Locate the cell with the specified text and output its (X, Y) center coordinate. 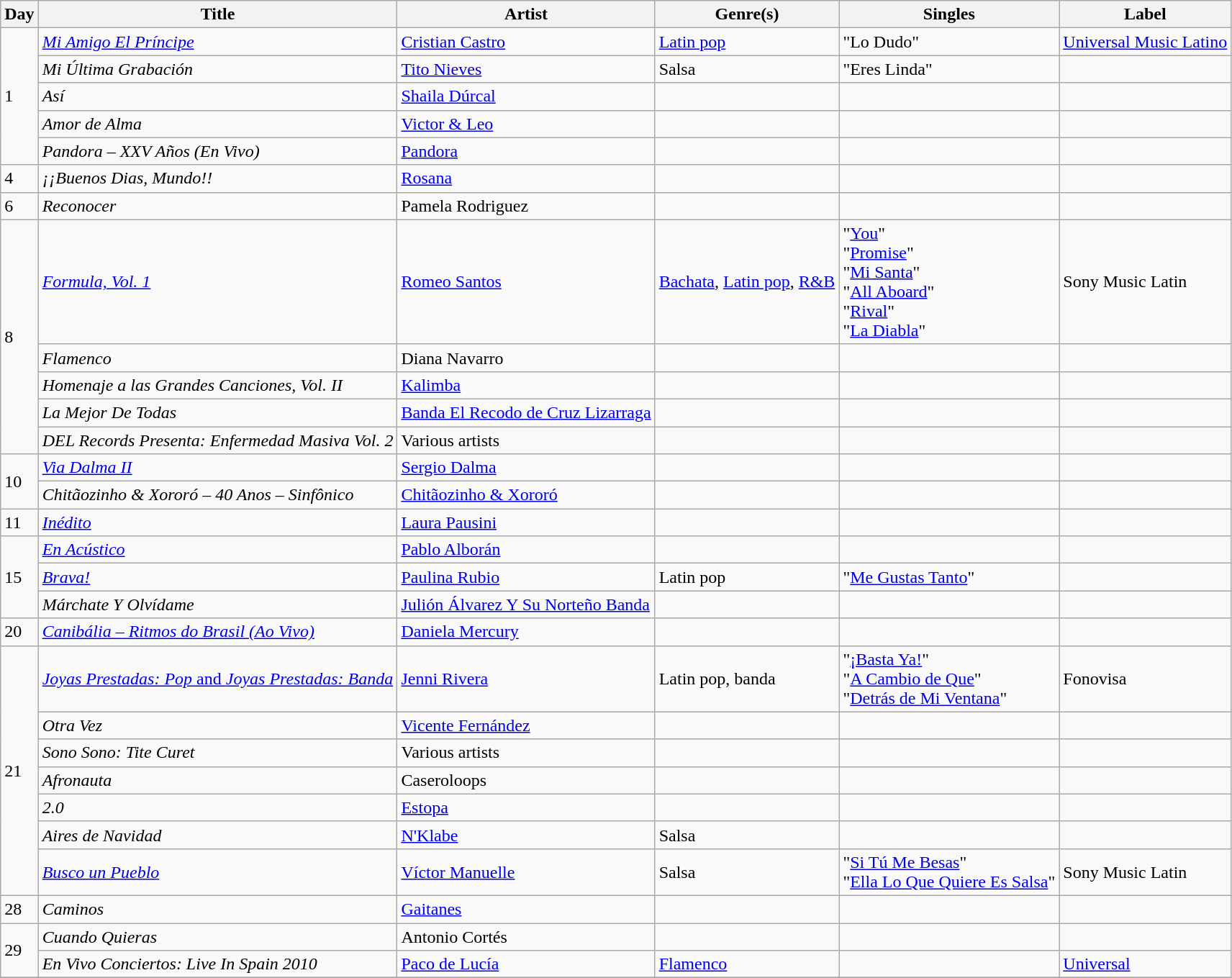
Via Dalma II (217, 468)
Romeo Santos (526, 282)
Afronauta (217, 780)
Mi Última Grabación (217, 69)
Así (217, 96)
Singles (949, 14)
Latin pop, banda (747, 679)
Caseroloops (526, 780)
Pandora – XXV Años (En Vivo) (217, 151)
Title (217, 14)
"Si Tú Me Besas""Ella Lo Que Quiere Es Salsa" (949, 872)
Diana Navarro (526, 358)
Universal (1146, 964)
Joyas Prestadas: Pop and Joyas Prestadas: Banda (217, 679)
6 (19, 206)
"¡Basta Ya!""A Cambio de Que""Detrás de Mi Ventana" (949, 679)
Vicente Fernández (526, 725)
Banda El Recodo de Cruz Lizarraga (526, 412)
Label (1146, 14)
Artist (526, 14)
Busco un Pueblo (217, 872)
Aires de Navidad (217, 835)
Victor & Leo (526, 124)
Rosana (526, 178)
Sergio Dalma (526, 468)
21 (19, 770)
Estopa (526, 807)
10 (19, 481)
Paco de Lucía (526, 964)
¡¡Buenos Dias, Mundo!! (217, 178)
Otra Vez (217, 725)
La Mejor De Todas (217, 412)
Day (19, 14)
28 (19, 909)
"Eres Linda" (949, 69)
Víctor Manuelle (526, 872)
"You""Promise""Mi Santa""All Aboard""Rival""La Diabla" (949, 282)
Canibália – Ritmos do Brasil (Ao Vivo) (217, 632)
Antonio Cortés (526, 936)
Homenaje a las Grandes Canciones, Vol. II (217, 385)
DEL Records Presenta: Enfermedad Masiva Vol. 2 (217, 440)
Chitãozinho & Xororó – 40 Anos – Sinfônico (217, 495)
Kalimba (526, 385)
29 (19, 950)
20 (19, 632)
Márchate Y Olvídame (217, 605)
Pamela Rodriguez (526, 206)
Paulina Rubio (526, 577)
Shaila Dúrcal (526, 96)
15 (19, 577)
Jenni Rivera (526, 679)
Julión Álvarez Y Su Norteño Banda (526, 605)
8 (19, 337)
Pablo Alborán (526, 550)
4 (19, 178)
Fonovisa (1146, 679)
Cuando Quieras (217, 936)
2.0 (217, 807)
11 (19, 522)
Cristian Castro (526, 42)
"Me Gustas Tanto" (949, 577)
En Vivo Conciertos: Live In Spain 2010 (217, 964)
Daniela Mercury (526, 632)
N'Klabe (526, 835)
Genre(s) (747, 14)
Amor de Alma (217, 124)
Pandora (526, 151)
Formula, Vol. 1 (217, 282)
Tito Nieves (526, 69)
Brava! (217, 577)
Mi Amigo El Príncipe (217, 42)
Universal Music Latino (1146, 42)
Bachata, Latin pop, R&B (747, 282)
1 (19, 96)
Inédito (217, 522)
Gaitanes (526, 909)
Reconocer (217, 206)
Caminos (217, 909)
Sono Sono: Tite Curet (217, 753)
En Acústico (217, 550)
Chitãozinho & Xororó (526, 495)
Laura Pausini (526, 522)
"Lo Dudo" (949, 42)
